From the cell containing the given text, extract its center point as (x, y) coordinate. 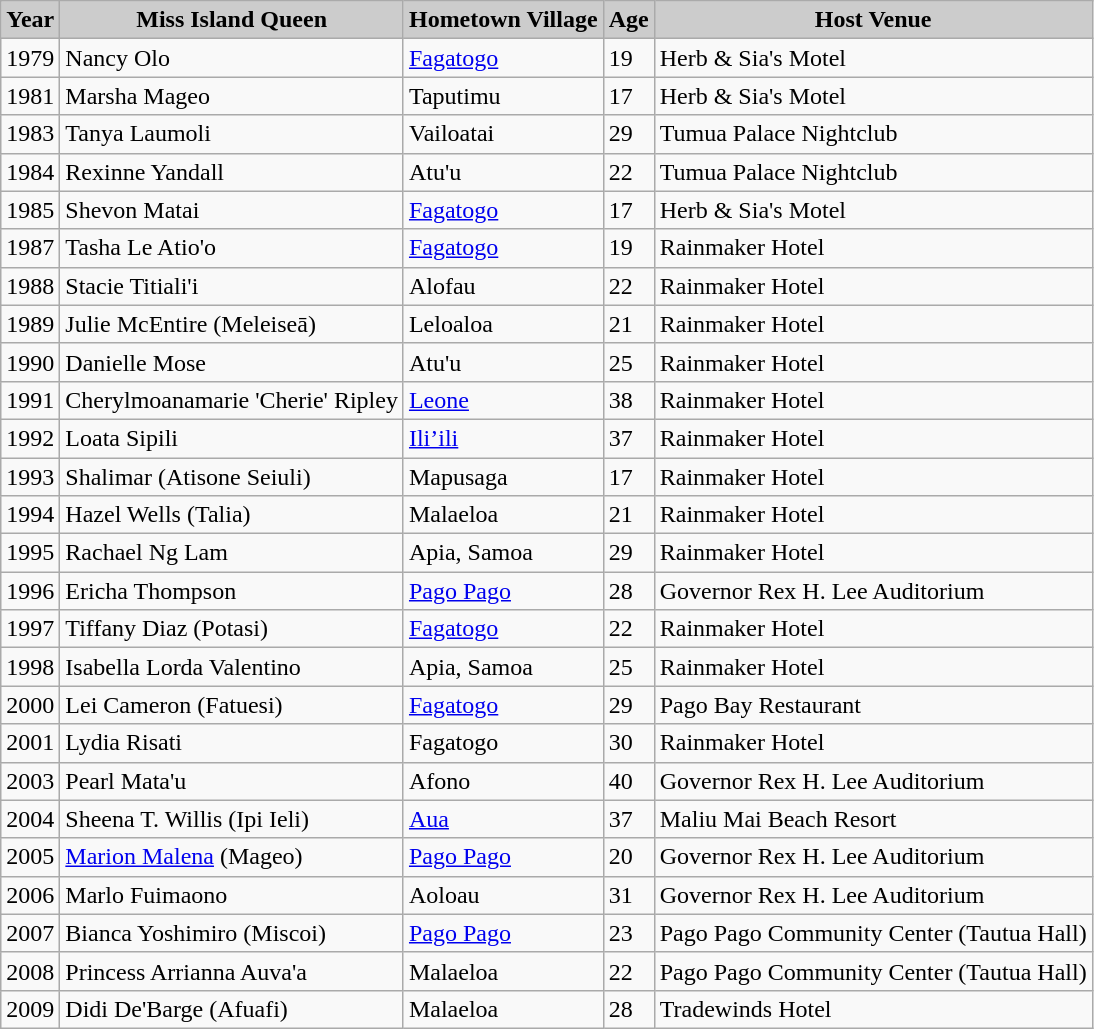
1993 (30, 477)
Leone (503, 400)
Mapusaga (503, 477)
Year (30, 20)
1992 (30, 438)
Princess Arrianna Auva'a (232, 971)
Loata Sipili (232, 438)
40 (628, 781)
Cherylmoanamarie 'Cherie' Ripley (232, 400)
Danielle Mose (232, 362)
1983 (30, 134)
Marsha Mageo (232, 96)
1996 (30, 591)
2003 (30, 781)
1988 (30, 286)
23 (628, 933)
Sheena T. Willis (Ipi Ieli) (232, 819)
Tanya Laumoli (232, 134)
2007 (30, 933)
Isabella Lorda Valentino (232, 667)
Pearl Mata'u (232, 781)
Rachael Ng Lam (232, 553)
1979 (30, 58)
Rexinne Yandall (232, 172)
Lydia Risati (232, 743)
Afono (503, 781)
Hazel Wells (Talia) (232, 515)
Miss Island Queen (232, 20)
20 (628, 857)
2001 (30, 743)
1987 (30, 248)
Marion Malena (Mageo) (232, 857)
Aoloau (503, 895)
1995 (30, 553)
Maliu Mai Beach Resort (873, 819)
Vailoatai (503, 134)
1998 (30, 667)
Pago Bay Restaurant (873, 705)
1989 (30, 324)
1984 (30, 172)
2004 (30, 819)
1991 (30, 400)
Shalimar (Atisone Seiuli) (232, 477)
31 (628, 895)
2005 (30, 857)
1981 (30, 96)
Julie McEntire (Meleiseā) (232, 324)
Tiffany Diaz (Potasi) (232, 629)
Host Venue (873, 20)
Alofau (503, 286)
1985 (30, 210)
Marlo Fuimaono (232, 895)
Ili’ili (503, 438)
2009 (30, 1009)
Lei Cameron (Fatuesi) (232, 705)
Age (628, 20)
30 (628, 743)
38 (628, 400)
2006 (30, 895)
Shevon Matai (232, 210)
Didi De'Barge (Afuafi) (232, 1009)
Stacie Titiali'i (232, 286)
Tradewinds Hotel (873, 1009)
Taputimu (503, 96)
Hometown Village (503, 20)
1990 (30, 362)
2000 (30, 705)
1997 (30, 629)
2008 (30, 971)
Bianca Yoshimiro (Miscoi) (232, 933)
Tasha Le Atio'o (232, 248)
Ericha Thompson (232, 591)
Leloaloa (503, 324)
1994 (30, 515)
Nancy Olo (232, 58)
Aua (503, 819)
